Capture the cell that displays the provided text and extract its (x, y) central coordinate. 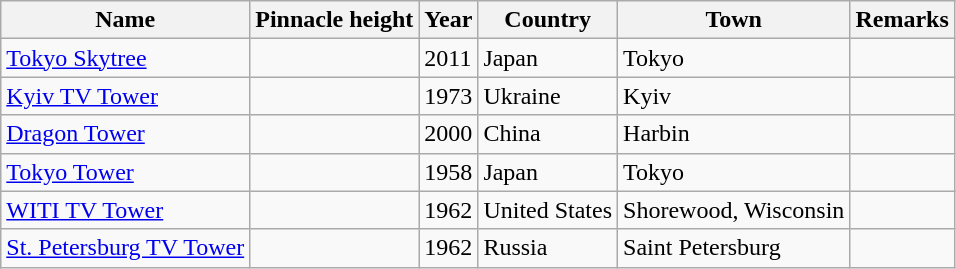
China (548, 134)
Country (548, 20)
1973 (448, 96)
Russia (548, 248)
Pinnacle height (334, 20)
Saint Petersburg (734, 248)
St. Petersburg TV Tower (126, 248)
1958 (448, 172)
Name (126, 20)
Town (734, 20)
Ukraine (548, 96)
2000 (448, 134)
Tokyo Tower (126, 172)
Harbin (734, 134)
Kyiv (734, 96)
Year (448, 20)
Shorewood, Wisconsin (734, 210)
Remarks (902, 20)
Kyiv TV Tower (126, 96)
Dragon Tower (126, 134)
Tokyo Skytree (126, 58)
2011 (448, 58)
WITI TV Tower (126, 210)
United States (548, 210)
